Capture the cell that displays the provided text and extract its [x, y] central coordinate. 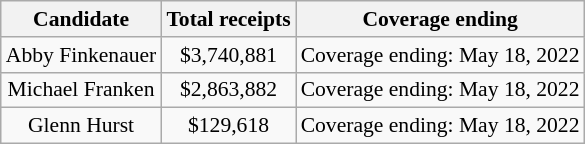
Michael Franken [82, 90]
Candidate [82, 19]
$129,618 [228, 126]
$3,740,881 [228, 55]
Abby Finkenauer [82, 55]
Glenn Hurst [82, 126]
Coverage ending [440, 19]
Total receipts [228, 19]
$2,863,882 [228, 90]
